Capture the cell that displays the provided text and extract its (X, Y) central coordinate. 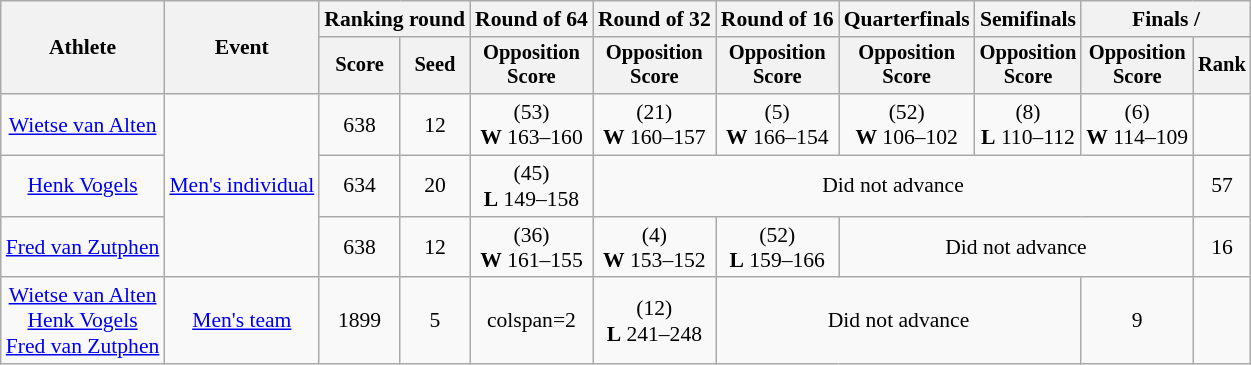
colspan=2 (532, 322)
Seed (435, 66)
Wietse van AltenHenk VogelsFred van Zutphen (83, 322)
Score (360, 66)
Semifinals (1028, 19)
(12)L 241–248 (654, 322)
9 (1137, 322)
Round of 16 (778, 19)
Quarterfinals (907, 19)
(4)W 153–152 (654, 248)
634 (360, 186)
1899 (360, 322)
Finals / (1166, 19)
Men's individual (242, 186)
(52)W 106–102 (907, 124)
(21)W 160–157 (654, 124)
Henk Vogels (83, 186)
(53)W 163–160 (532, 124)
(8)L 110–112 (1028, 124)
Athlete (83, 48)
Men's team (242, 322)
(52)L 159–166 (778, 248)
16 (1222, 248)
57 (1222, 186)
20 (435, 186)
Fred van Zutphen (83, 248)
(45)L 149–158 (532, 186)
(5)W 166–154 (778, 124)
Event (242, 48)
5 (435, 322)
Round of 64 (532, 19)
(36)W 161–155 (532, 248)
Round of 32 (654, 19)
(6)W 114–109 (1137, 124)
Wietse van Alten (83, 124)
Ranking round (394, 19)
Rank (1222, 66)
